Capture the cell that displays the provided text and extract its [x, y] central coordinate. 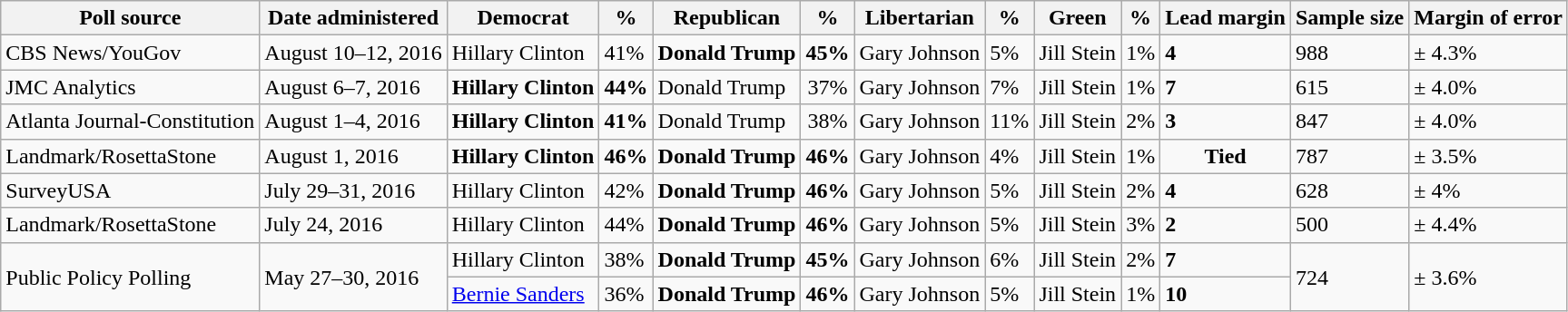
Tied [1226, 156]
628 [1349, 190]
Sample size [1349, 18]
37% [828, 87]
August 1, 2016 [353, 156]
42% [626, 190]
Libertarian [920, 18]
CBS News/YouGov [131, 53]
Republican [726, 18]
± 4.3% [1489, 53]
787 [1349, 156]
7% [1010, 87]
July 24, 2016 [353, 225]
Public Policy Polling [131, 277]
May 27–30, 2016 [353, 277]
Date administered [353, 18]
Democrat [523, 18]
SurveyUSA [131, 190]
± 4.4% [1489, 225]
2 [1226, 225]
Poll source [131, 18]
August 10–12, 2016 [353, 53]
Green [1078, 18]
988 [1349, 53]
724 [1349, 277]
± 3.5% [1489, 156]
4% [1010, 156]
JMC Analytics [131, 87]
July 29–31, 2016 [353, 190]
36% [626, 294]
10 [1226, 294]
847 [1349, 122]
500 [1349, 225]
3 [1226, 122]
Atlanta Journal-Constitution [131, 122]
Margin of error [1489, 18]
11% [1010, 122]
Lead margin [1226, 18]
August 1–4, 2016 [353, 122]
August 6–7, 2016 [353, 87]
615 [1349, 87]
± 4% [1489, 190]
6% [1010, 259]
3% [1140, 225]
Bernie Sanders [523, 294]
± 3.6% [1489, 277]
